From the cell containing the given text, extract its center point as (x, y) coordinate. 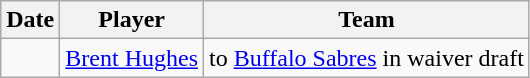
Player (132, 20)
Team (367, 20)
Brent Hughes (132, 58)
Date (30, 20)
to Buffalo Sabres in waiver draft (367, 58)
